Search for the cell housing the specified text and yield its [x, y] center coordinate. 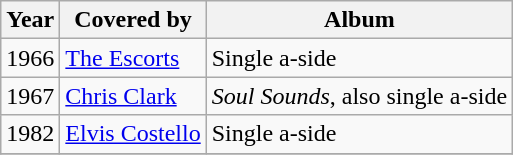
1982 [30, 134]
1967 [30, 96]
Chris Clark [133, 96]
Album [359, 20]
Elvis Costello [133, 134]
Year [30, 20]
Covered by [133, 20]
1966 [30, 58]
The Escorts [133, 58]
Soul Sounds, also single a-side [359, 96]
